Output the [x, y] coordinate of the center of the cell containing the given text.  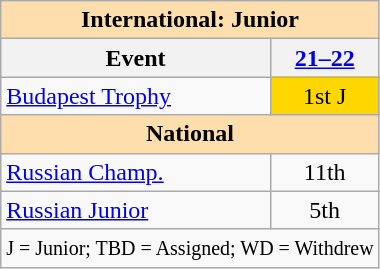
Budapest Trophy [136, 96]
Russian Junior [136, 210]
National [190, 134]
J = Junior; TBD = Assigned; WD = Withdrew [190, 248]
Event [136, 58]
5th [324, 210]
1st J [324, 96]
International: Junior [190, 20]
21–22 [324, 58]
Russian Champ. [136, 172]
11th [324, 172]
